Return the (X, Y) coordinate for the center point of the cell that contains the specified text.  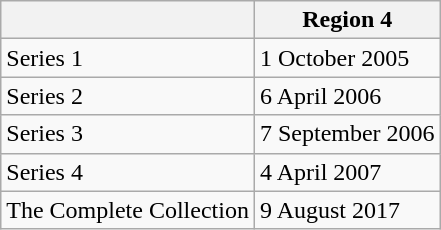
Series 1 (128, 58)
Region 4 (347, 20)
4 April 2007 (347, 172)
6 April 2006 (347, 96)
Series 4 (128, 172)
1 October 2005 (347, 58)
The Complete Collection (128, 210)
Series 2 (128, 96)
7 September 2006 (347, 134)
Series 3 (128, 134)
9 August 2017 (347, 210)
